Identify which cell holds the provided text, then report its [x, y] central coordinate. 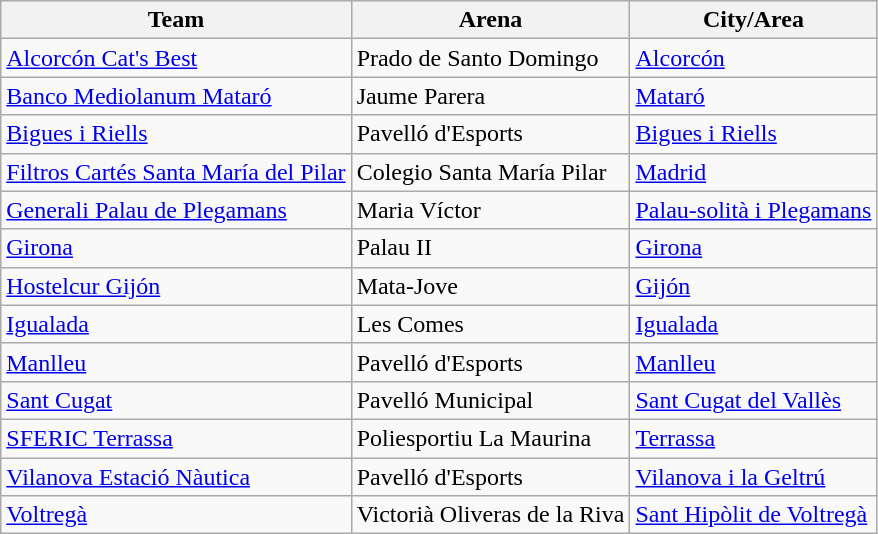
Terrassa [754, 438]
Palau-solità i Plegamans [754, 210]
Sant Hipòlit de Voltregà [754, 515]
Banco Mediolanum Mataró [176, 96]
Vilanova i la Geltrú [754, 477]
Voltregà [176, 515]
Sant Cugat del Vallès [754, 400]
Les Comes [490, 324]
SFERIC Terrassa [176, 438]
Madrid [754, 172]
Mataró [754, 96]
Generali Palau de Plegamans [176, 210]
Vilanova Estació Nàutica [176, 477]
Colegio Santa María Pilar [490, 172]
Prado de Santo Domingo [490, 58]
Jaume Parera [490, 96]
City/Area [754, 20]
Gijón [754, 286]
Arena [490, 20]
Victorià Oliveras de la Riva [490, 515]
Team [176, 20]
Sant Cugat [176, 400]
Hostelcur Gijón [176, 286]
Filtros Cartés Santa María del Pilar [176, 172]
Poliesportiu La Maurina [490, 438]
Alcorcón Cat's Best [176, 58]
Alcorcón [754, 58]
Maria Víctor [490, 210]
Mata-Jove [490, 286]
Pavelló Municipal [490, 400]
Palau II [490, 248]
